Return the (x, y) coordinate for the center point of the cell that contains the specified text.  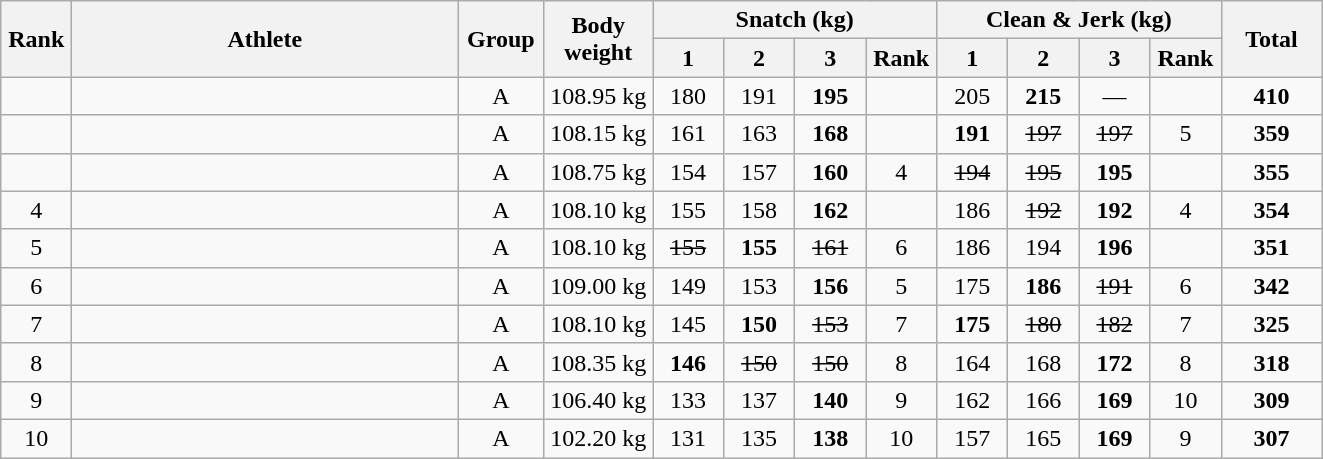
325 (1272, 324)
354 (1272, 210)
165 (1044, 438)
108.15 kg (598, 134)
138 (830, 438)
149 (688, 286)
140 (830, 400)
307 (1272, 438)
318 (1272, 362)
166 (1044, 400)
172 (1114, 362)
Snatch (kg) (794, 20)
Body weight (598, 39)
154 (688, 172)
160 (830, 172)
158 (760, 210)
145 (688, 324)
351 (1272, 248)
309 (1272, 400)
106.40 kg (598, 400)
108.75 kg (598, 172)
146 (688, 362)
215 (1044, 96)
182 (1114, 324)
133 (688, 400)
Total (1272, 39)
137 (760, 400)
— (1114, 96)
410 (1272, 96)
102.20 kg (598, 438)
135 (760, 438)
156 (830, 286)
355 (1272, 172)
342 (1272, 286)
164 (972, 362)
108.35 kg (598, 362)
359 (1272, 134)
131 (688, 438)
109.00 kg (598, 286)
196 (1114, 248)
205 (972, 96)
108.95 kg (598, 96)
163 (760, 134)
Clean & Jerk (kg) (1079, 20)
Group (501, 39)
Athlete (265, 39)
